Return the (X, Y) coordinate for the center point of the cell that contains the specified text.  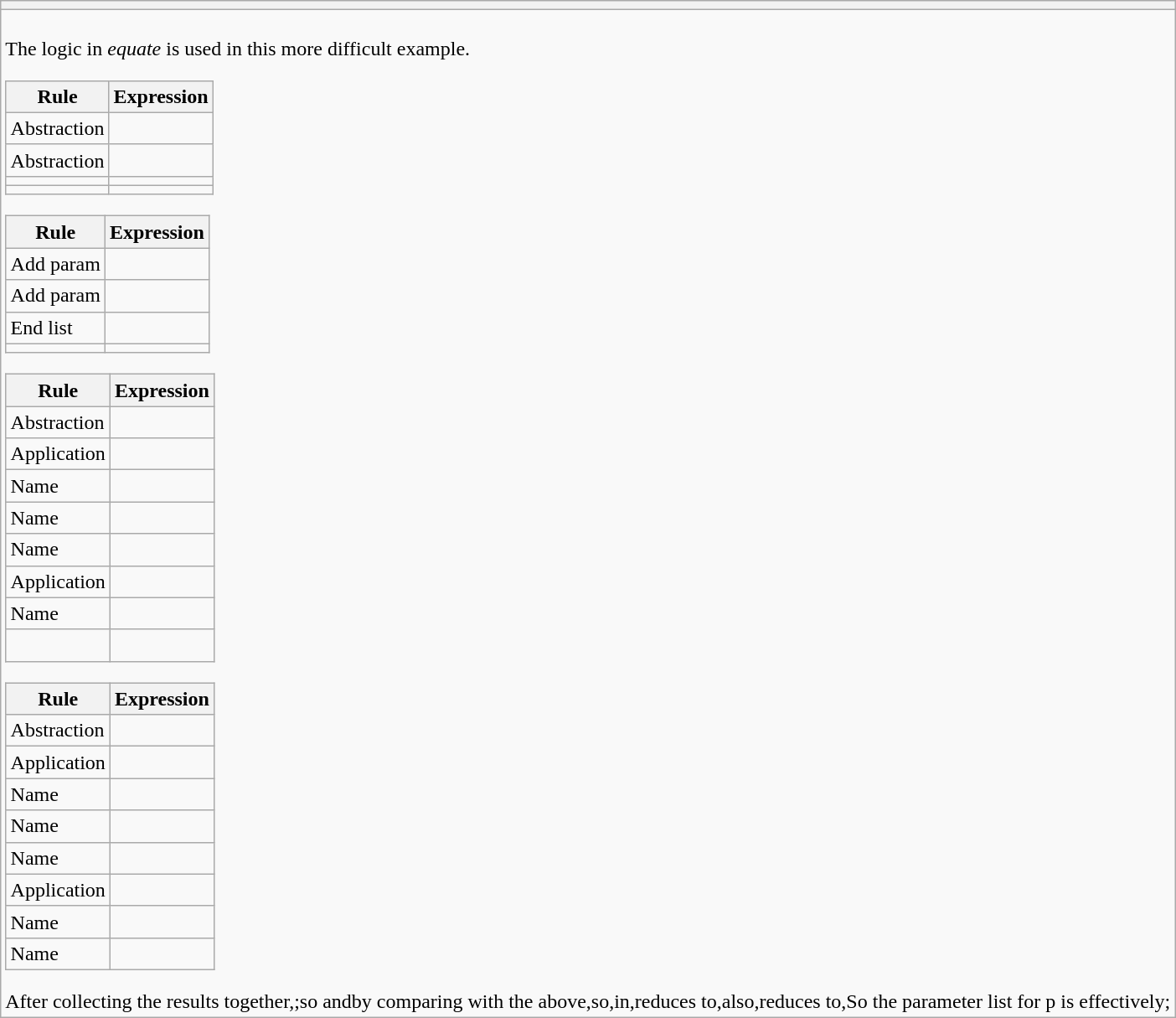
End list (55, 328)
